Find where the given text appears and provide that cell's center as (X, Y) coordinate. 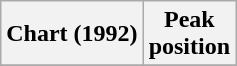
Chart (1992) (72, 34)
Peakposition (189, 34)
